Detect which cell encompasses the target text, then output its (x, y) center coordinate. 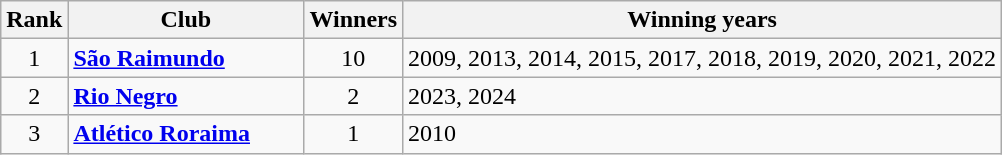
São Raimundo (186, 58)
Rio Negro (186, 96)
Rank (34, 20)
Club (186, 20)
2009, 2013, 2014, 2015, 2017, 2018, 2019, 2020, 2021, 2022 (702, 58)
10 (354, 58)
Winning years (702, 20)
Winners (354, 20)
2023, 2024 (702, 96)
2010 (702, 134)
Atlético Roraima (186, 134)
3 (34, 134)
